From the cell containing the given text, extract its center point as (x, y) coordinate. 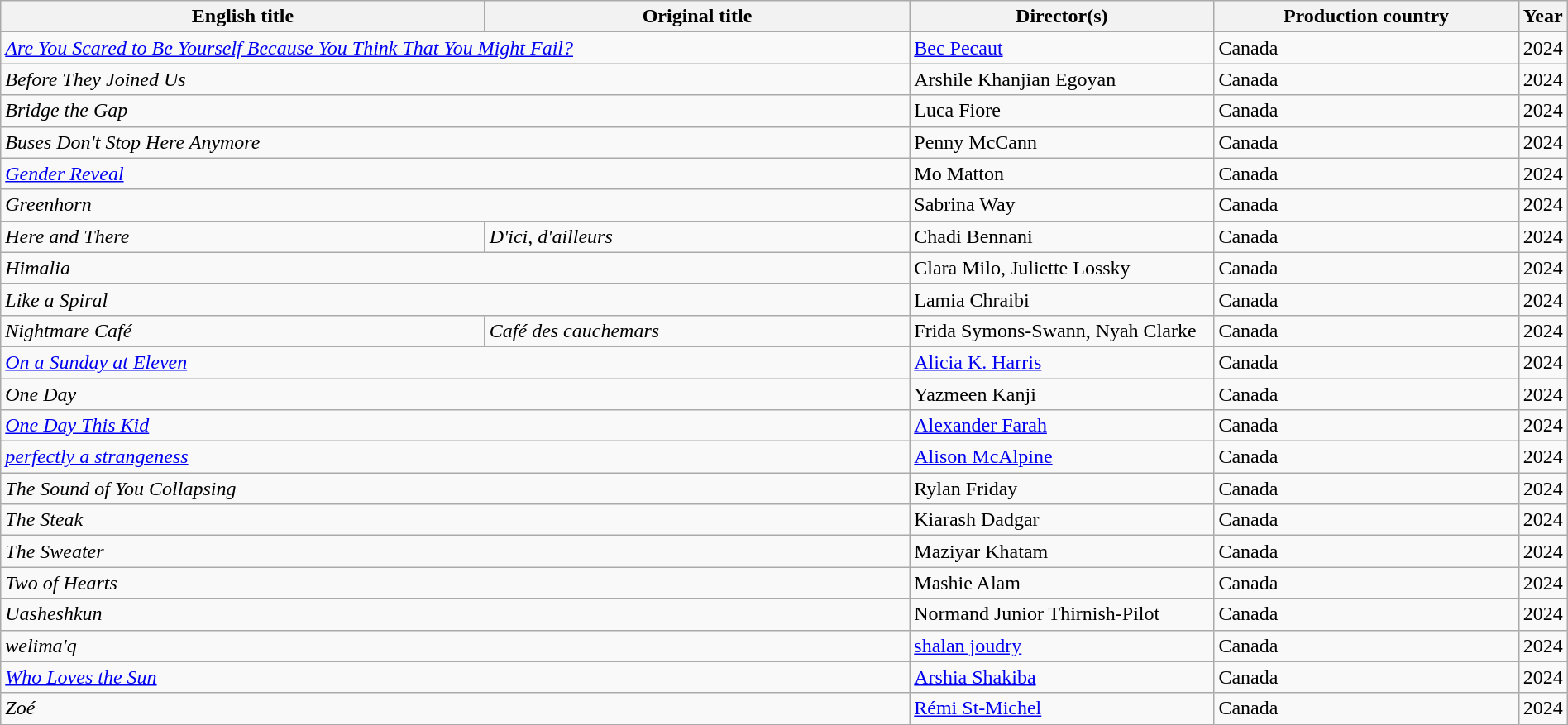
Director(s) (1062, 17)
Before They Joined Us (455, 79)
The Sweater (455, 551)
Lamia Chraibi (1062, 299)
Frida Symons-Swann, Nyah Clarke (1062, 331)
Normand Junior Thirnish-Pilot (1062, 614)
Arshile Khanjian Egoyan (1062, 79)
Mo Matton (1062, 174)
Rémi St-Michel (1062, 708)
Original title (696, 17)
D'ici, d'ailleurs (696, 236)
Like a Spiral (455, 299)
Luca Fiore (1062, 111)
Alison McAlpine (1062, 457)
On a Sunday at Eleven (455, 362)
Here and There (243, 236)
perfectly a strangeness (455, 457)
Sabrina Way (1062, 205)
Arshia Shakiba (1062, 677)
One Day This Kid (455, 426)
Yazmeen Kanji (1062, 394)
Buses Don't Stop Here Anymore (455, 142)
Maziyar Khatam (1062, 551)
Alicia K. Harris (1062, 362)
Greenhorn (455, 205)
Rylan Friday (1062, 489)
Penny McCann (1062, 142)
Zoé (455, 708)
Are You Scared to Be Yourself Because You Think That You Might Fail? (455, 48)
Nightmare Café (243, 331)
Himalia (455, 268)
Gender Reveal (455, 174)
Clara Milo, Juliette Lossky (1062, 268)
Uasheshkun (455, 614)
Alexander Farah (1062, 426)
Mashie Alam (1062, 583)
One Day (455, 394)
The Steak (455, 520)
Bec Pecaut (1062, 48)
Café des cauchemars (696, 331)
Who Loves the Sun (455, 677)
Production country (1366, 17)
shalan joudry (1062, 646)
Two of Hearts (455, 583)
welima'q (455, 646)
Year (1543, 17)
Chadi Bennani (1062, 236)
Bridge the Gap (455, 111)
The Sound of You Collapsing (455, 489)
Kiarash Dadgar (1062, 520)
English title (243, 17)
